For the text-containing cell, return its midpoint in (X, Y) coordinate format. 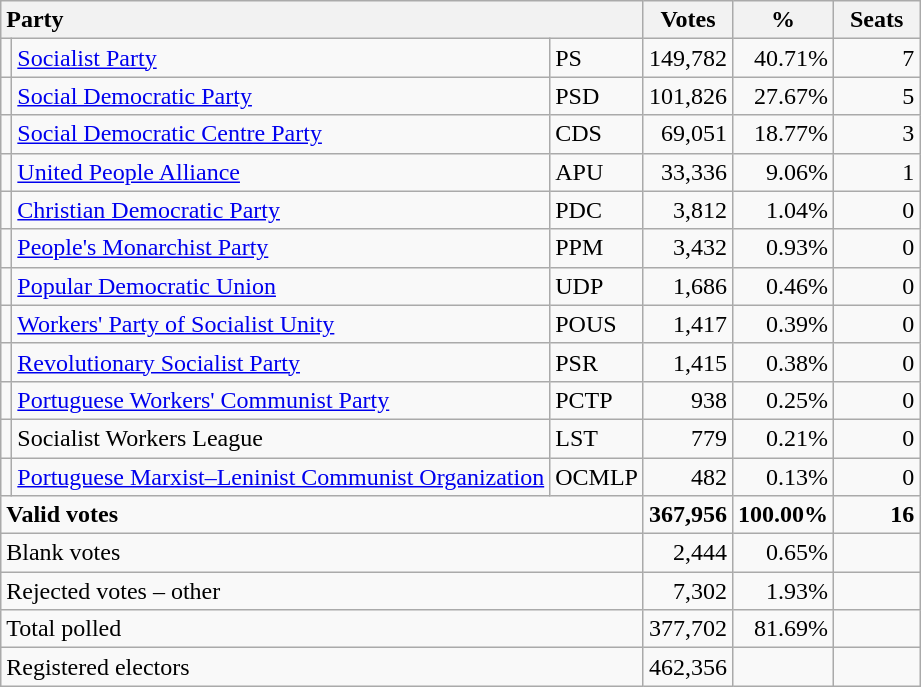
Total polled (322, 629)
Social Democratic Centre Party (281, 134)
9.06% (784, 172)
LST (597, 438)
100.00% (784, 515)
PSD (597, 96)
3,432 (688, 248)
938 (688, 400)
16 (877, 515)
Votes (688, 20)
40.71% (784, 58)
PS (597, 58)
Rejected votes – other (322, 591)
69,051 (688, 134)
7,302 (688, 591)
Socialist Workers League (281, 438)
1 (877, 172)
Portuguese Marxist–Leninist Communist Organization (281, 477)
0.21% (784, 438)
Socialist Party (281, 58)
1,415 (688, 362)
Registered electors (322, 667)
Christian Democratic Party (281, 210)
377,702 (688, 629)
Party (322, 20)
POUS (597, 324)
Workers' Party of Socialist Unity (281, 324)
149,782 (688, 58)
779 (688, 438)
United People Alliance (281, 172)
3 (877, 134)
Seats (877, 20)
Blank votes (322, 553)
% (784, 20)
81.69% (784, 629)
0.65% (784, 553)
5 (877, 96)
Valid votes (322, 515)
0.46% (784, 286)
33,336 (688, 172)
462,356 (688, 667)
PPM (597, 248)
2,444 (688, 553)
0.93% (784, 248)
3,812 (688, 210)
27.67% (784, 96)
1.93% (784, 591)
0.38% (784, 362)
Portuguese Workers' Communist Party (281, 400)
Revolutionary Socialist Party (281, 362)
Popular Democratic Union (281, 286)
OCMLP (597, 477)
482 (688, 477)
0.39% (784, 324)
UDP (597, 286)
18.77% (784, 134)
Social Democratic Party (281, 96)
APU (597, 172)
7 (877, 58)
0.25% (784, 400)
1,686 (688, 286)
CDS (597, 134)
1,417 (688, 324)
PSR (597, 362)
1.04% (784, 210)
0.13% (784, 477)
367,956 (688, 515)
PCTP (597, 400)
101,826 (688, 96)
PDC (597, 210)
People's Monarchist Party (281, 248)
